Scan for the cell matching the given text and deliver its [x, y] coordinate at center. 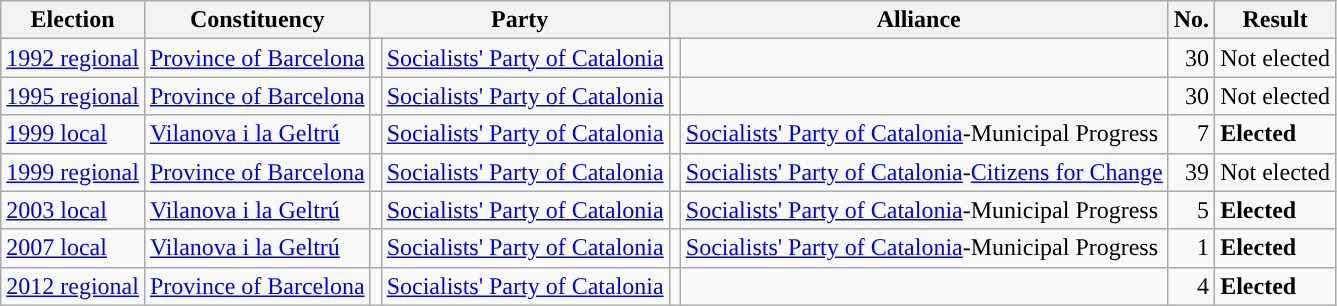
4 [1191, 286]
39 [1191, 172]
1999 local [73, 134]
1 [1191, 248]
2007 local [73, 248]
Election [73, 20]
Alliance [918, 20]
5 [1191, 210]
2012 regional [73, 286]
Result [1276, 20]
2003 local [73, 210]
7 [1191, 134]
No. [1191, 20]
Constituency [257, 20]
Party [520, 20]
1999 regional [73, 172]
1995 regional [73, 96]
Socialists' Party of Catalonia-Citizens for Change [924, 172]
1992 regional [73, 58]
